From the cell containing the given text, extract its center point as (X, Y) coordinate. 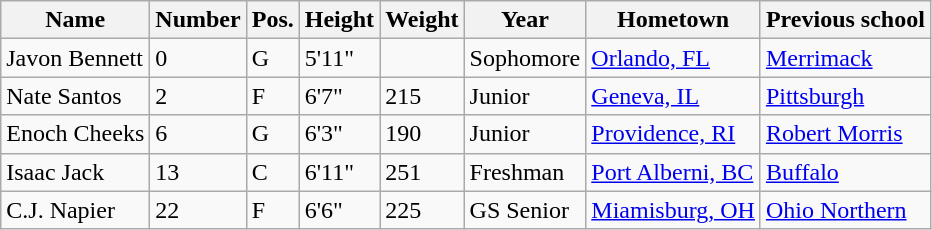
Providence, RI (674, 134)
6'6" (339, 210)
Javon Bennett (76, 58)
Orlando, FL (674, 58)
Merrimack (845, 58)
Robert Morris (845, 134)
13 (198, 172)
6'3" (339, 134)
Name (76, 20)
Number (198, 20)
Isaac Jack (76, 172)
5'11" (339, 58)
190 (422, 134)
2 (198, 96)
Hometown (674, 20)
6 (198, 134)
215 (422, 96)
22 (198, 210)
Year (525, 20)
Height (339, 20)
225 (422, 210)
Miamisburg, OH (674, 210)
Weight (422, 20)
C.J. Napier (76, 210)
Pittsburgh (845, 96)
Enoch Cheeks (76, 134)
Ohio Northern (845, 210)
251 (422, 172)
C (272, 172)
Sophomore (525, 58)
6'11" (339, 172)
Buffalo (845, 172)
GS Senior (525, 210)
6'7" (339, 96)
0 (198, 58)
Previous school (845, 20)
Geneva, IL (674, 96)
Freshman (525, 172)
Nate Santos (76, 96)
Port Alberni, BC (674, 172)
Pos. (272, 20)
